Output the (x, y) coordinate of the center of the cell containing the given text.  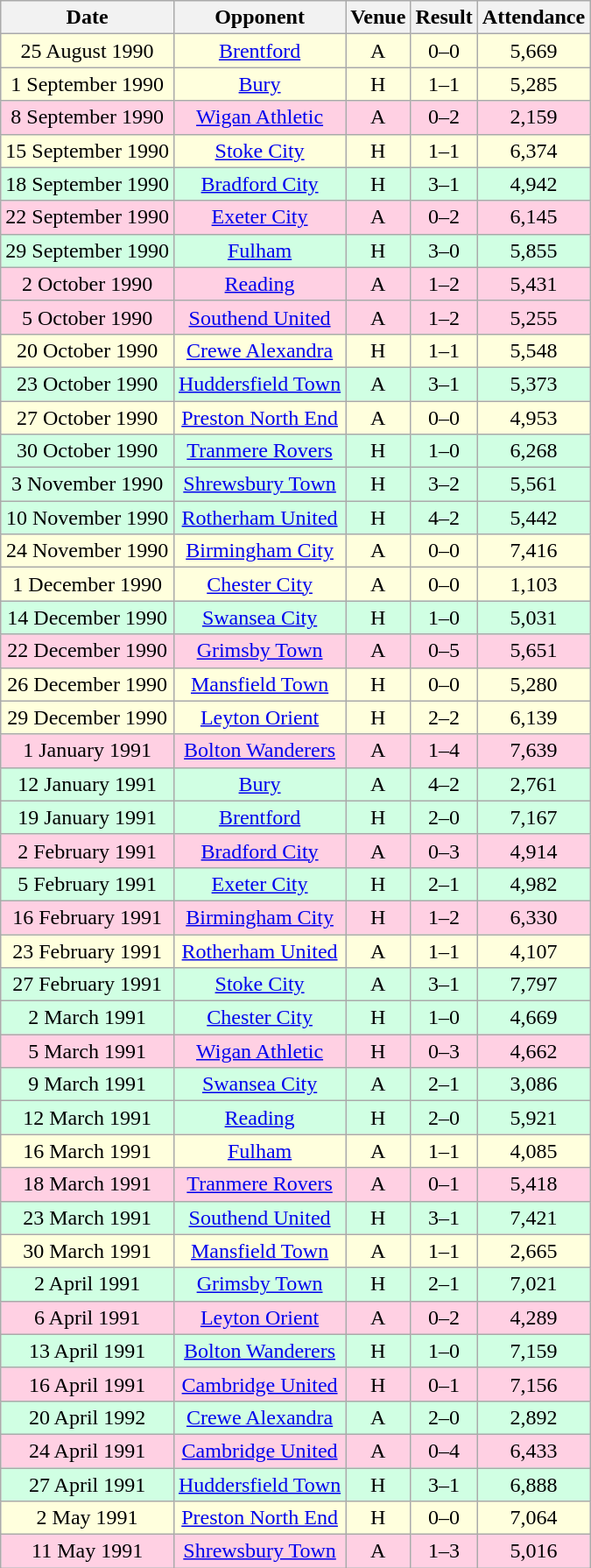
7,159 (533, 1351)
15 September 1990 (88, 151)
14 December 1990 (88, 618)
7,797 (533, 985)
4,289 (533, 1317)
5,418 (533, 1184)
5,280 (533, 684)
5,855 (533, 251)
29 September 1990 (88, 251)
3,086 (533, 1084)
5 February 1991 (88, 884)
5,669 (533, 51)
4,982 (533, 884)
23 February 1991 (88, 950)
29 December 1990 (88, 717)
5 March 1991 (88, 1051)
4,669 (533, 1018)
27 February 1991 (88, 985)
2 May 1991 (88, 1518)
5,031 (533, 618)
0–4 (444, 1451)
4,914 (533, 851)
22 September 1990 (88, 217)
3 November 1990 (88, 484)
1–3 (444, 1551)
30 March 1991 (88, 1251)
Attendance (533, 18)
20 October 1990 (88, 350)
6,268 (533, 451)
5,016 (533, 1551)
5,561 (533, 484)
23 March 1991 (88, 1218)
3–2 (444, 484)
24 April 1991 (88, 1451)
16 March 1991 (88, 1151)
12 March 1991 (88, 1118)
19 January 1991 (88, 817)
5,548 (533, 350)
23 October 1990 (88, 384)
6,330 (533, 917)
4,953 (533, 418)
4,107 (533, 950)
12 January 1991 (88, 784)
26 December 1990 (88, 684)
6,145 (533, 217)
7,167 (533, 817)
2,761 (533, 784)
Venue (378, 18)
9 March 1991 (88, 1084)
18 September 1990 (88, 184)
5,442 (533, 518)
16 April 1991 (88, 1384)
4,085 (533, 1151)
5 October 1990 (88, 317)
22 December 1990 (88, 651)
7,156 (533, 1384)
0–5 (444, 651)
5,651 (533, 651)
2 April 1991 (88, 1284)
7,416 (533, 551)
6,139 (533, 717)
2 February 1991 (88, 851)
6,433 (533, 1451)
4,942 (533, 184)
3–0 (444, 251)
13 April 1991 (88, 1351)
1,103 (533, 584)
24 November 1990 (88, 551)
Date (88, 18)
Result (444, 18)
Opponent (259, 18)
2,892 (533, 1417)
2–2 (444, 717)
5,285 (533, 84)
25 August 1990 (88, 51)
5,921 (533, 1118)
7,421 (533, 1218)
6,888 (533, 1485)
7,021 (533, 1284)
4,662 (533, 1051)
1 September 1990 (88, 84)
7,064 (533, 1518)
10 November 1990 (88, 518)
27 April 1991 (88, 1485)
30 October 1990 (88, 451)
27 October 1990 (88, 418)
2,159 (533, 117)
11 May 1991 (88, 1551)
1–4 (444, 751)
2 March 1991 (88, 1018)
7,639 (533, 751)
8 September 1990 (88, 117)
20 April 1992 (88, 1417)
5,255 (533, 317)
5,373 (533, 384)
18 March 1991 (88, 1184)
16 February 1991 (88, 917)
1 December 1990 (88, 584)
5,431 (533, 284)
2,665 (533, 1251)
1 January 1991 (88, 751)
6,374 (533, 151)
6 April 1991 (88, 1317)
2 October 1990 (88, 284)
